Provide the (x, y) coordinate of the cell's center where the given text is located.  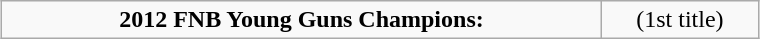
2012 FNB Young Guns Champions: (302, 20)
(1st title) (680, 20)
